For the text-containing cell, return its midpoint in [X, Y] coordinate format. 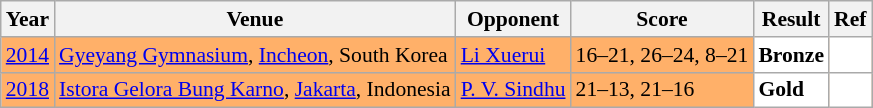
Year [28, 19]
21–13, 21–16 [662, 90]
Ref [850, 19]
Gyeyang Gymnasium, Incheon, South Korea [255, 55]
Result [791, 19]
Bronze [791, 55]
2014 [28, 55]
Gold [791, 90]
Istora Gelora Bung Karno, Jakarta, Indonesia [255, 90]
2018 [28, 90]
16–21, 26–24, 8–21 [662, 55]
Score [662, 19]
Opponent [514, 19]
P. V. Sindhu [514, 90]
Li Xuerui [514, 55]
Venue [255, 19]
